Search for the cell housing the specified text and yield its [x, y] center coordinate. 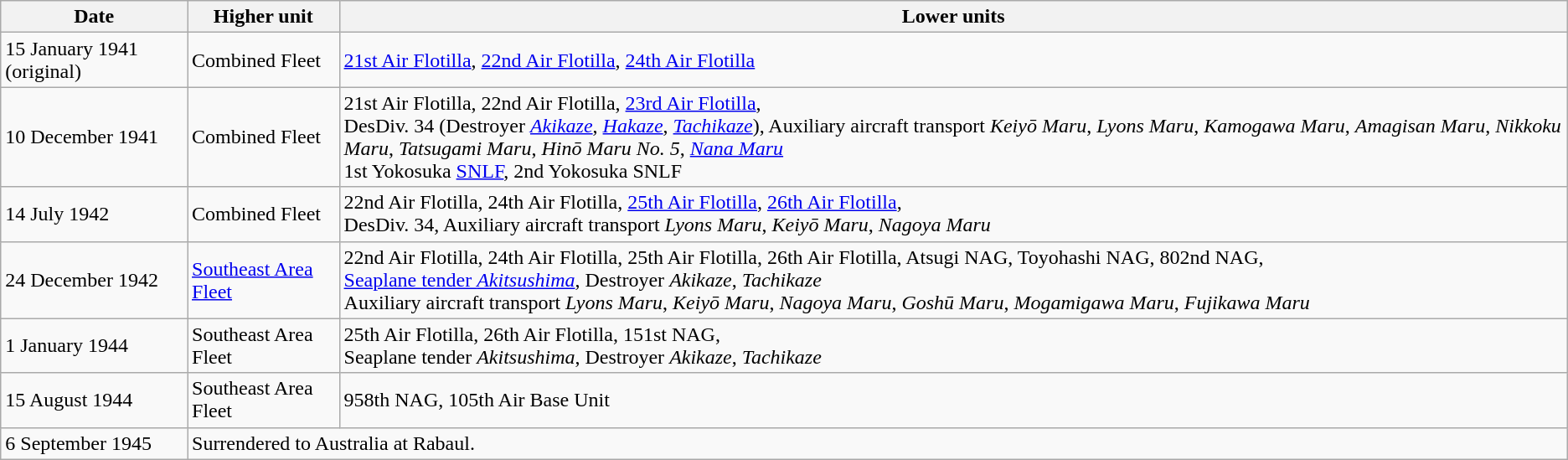
6 September 1945 [94, 443]
Higher unit [264, 17]
1 January 1944 [94, 345]
21st Air Flotilla, 22nd Air Flotilla, 24th Air Flotilla [953, 60]
15 August 1944 [94, 401]
25th Air Flotilla, 26th Air Flotilla, 151st NAG,Seaplane tender Akitsushima, Destroyer Akikaze, Tachikaze [953, 345]
15 January 1941 (original) [94, 60]
958th NAG, 105th Air Base Unit [953, 401]
24 December 1942 [94, 280]
14 July 1942 [94, 214]
Surrendered to Australia at Rabaul. [878, 443]
Lower units [953, 17]
10 December 1941 [94, 137]
Date [94, 17]
